Extract the (X, Y) coordinate from the center of the cell holding the provided text.  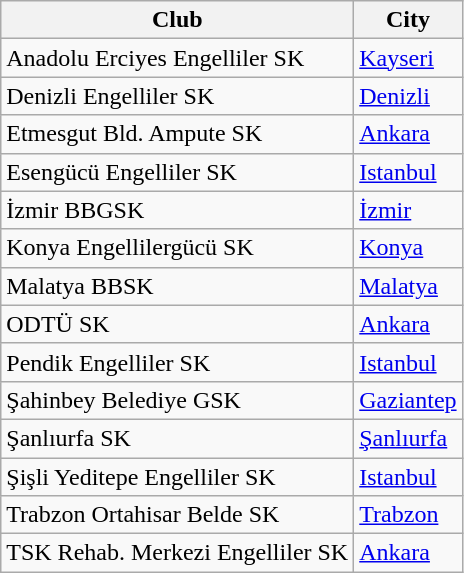
Şişli Yeditepe Engelliler SK (178, 477)
ODTÜ SK (178, 324)
Denizli (408, 96)
Şanlıurfa SK (178, 438)
İzmir BBGSK (178, 210)
Şanlıurfa (408, 438)
Trabzon Ortahisar Belde SK (178, 515)
Pendik Engelliler SK (178, 362)
Şahinbey Belediye GSK (178, 400)
TSK Rehab. Merkezi Engelliler SK (178, 553)
Kayseri (408, 58)
Malatya (408, 286)
Etmesgut Bld. Ampute SK (178, 134)
City (408, 20)
Gaziantep (408, 400)
Denizli Engelliler SK (178, 96)
Trabzon (408, 515)
İzmir (408, 210)
Esengücü Engelliler SK (178, 172)
Malatya BBSK (178, 286)
Club (178, 20)
Anadolu Erciyes Engelliler SK (178, 58)
Konya Engellilergücü SK (178, 248)
Konya (408, 248)
